Return (x, y) of the center of cell containing provided text 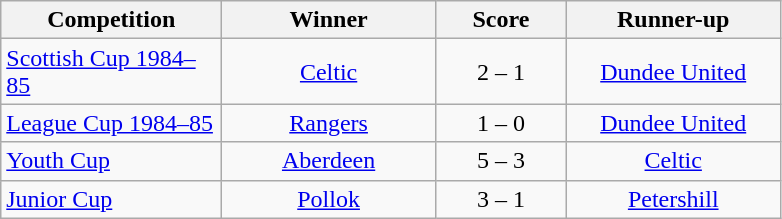
5 – 3 (500, 161)
2 – 1 (500, 72)
3 – 1 (500, 199)
1 – 0 (500, 123)
Competition (112, 20)
Rangers (329, 123)
Runner-up (673, 20)
League Cup 1984–85 (112, 123)
Score (500, 20)
Petershill (673, 199)
Scottish Cup 1984–85 (112, 72)
Winner (329, 20)
Junior Cup (112, 199)
Pollok (329, 199)
Aberdeen (329, 161)
Youth Cup (112, 161)
